From the cell containing the given text, extract its center point as [X, Y] coordinate. 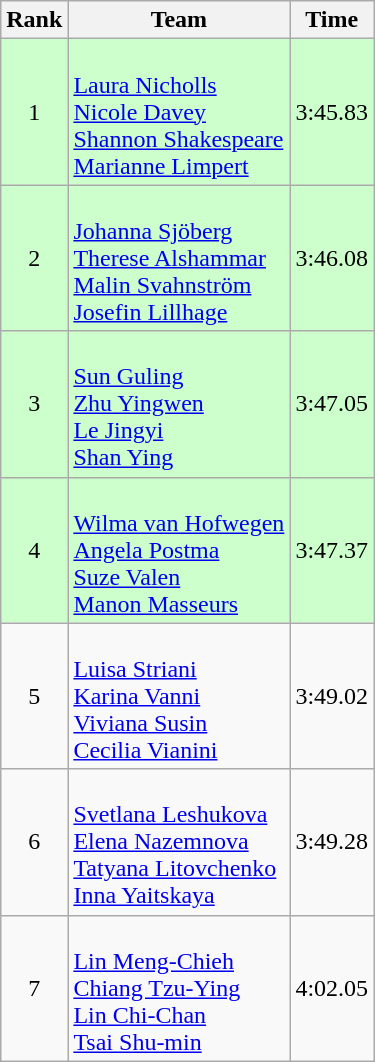
1 [34, 112]
Sun GulingZhu YingwenLe JingyiShan Ying [179, 404]
3:46.08 [332, 258]
3:49.02 [332, 696]
3:45.83 [332, 112]
3:49.28 [332, 842]
3 [34, 404]
3:47.37 [332, 550]
Luisa StrianiKarina VanniViviana SusinCecilia Vianini [179, 696]
Johanna SjöbergTherese AlshammarMalin SvahnströmJosefin Lillhage [179, 258]
6 [34, 842]
Time [332, 20]
5 [34, 696]
Svetlana LeshukovaElena NazemnovaTatyana LitovchenkoInna Yaitskaya [179, 842]
Laura NichollsNicole DaveyShannon ShakespeareMarianne Limpert [179, 112]
7 [34, 988]
Wilma van HofwegenAngela PostmaSuze ValenManon Masseurs [179, 550]
Lin Meng-ChiehChiang Tzu-YingLin Chi-ChanTsai Shu-min [179, 988]
4 [34, 550]
4:02.05 [332, 988]
3:47.05 [332, 404]
Rank [34, 20]
2 [34, 258]
Team [179, 20]
